For the text-containing cell, return its midpoint in [x, y] coordinate format. 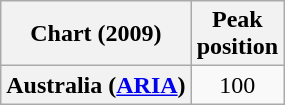
Peakposition [237, 34]
Chart (2009) [96, 34]
Australia (ARIA) [96, 85]
100 [237, 85]
